Locate the cell with the specified text and output its [X, Y] center coordinate. 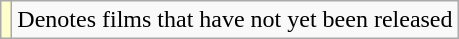
Denotes films that have not yet been released [235, 20]
